Determine the (x, y) coordinate at the center of the cell enclosing the given text.  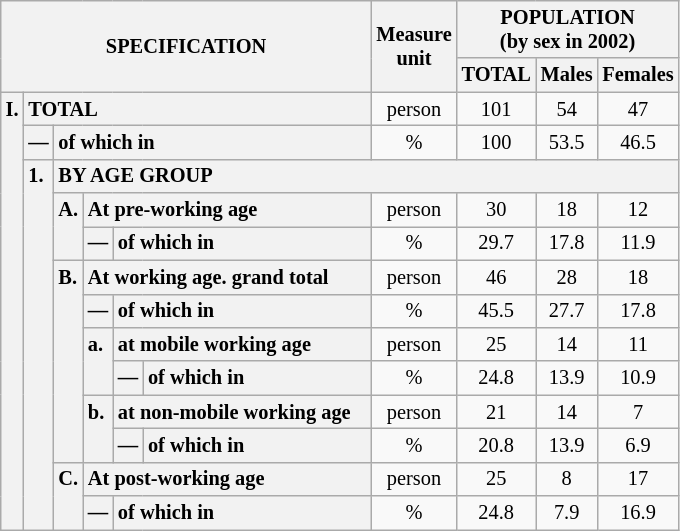
101 (496, 109)
BY AGE GROUP (366, 176)
47 (638, 109)
11.9 (638, 243)
10.9 (638, 378)
At working age. grand total (227, 277)
8 (567, 479)
a. (98, 360)
12 (638, 210)
7.9 (567, 513)
Females (638, 75)
45.5 (496, 311)
16.9 (638, 513)
A. (68, 226)
Measure unit (414, 46)
b. (98, 428)
B. (68, 361)
29.7 (496, 243)
21 (496, 412)
27.7 (567, 311)
11 (638, 344)
100 (496, 142)
C. (68, 496)
SPECIFICATION (186, 46)
6.9 (638, 445)
At pre-working age (227, 210)
At post-working age (227, 479)
Males (567, 75)
I. (12, 311)
54 (567, 109)
53.5 (567, 142)
at mobile working age (242, 344)
at non-mobile working age (242, 412)
28 (567, 277)
20.8 (496, 445)
POPULATION (by sex in 2002) (568, 29)
7 (638, 412)
17 (638, 479)
46.5 (638, 142)
46 (496, 277)
30 (496, 210)
1. (38, 344)
